Detect which cell encompasses the target text, then output its [x, y] center coordinate. 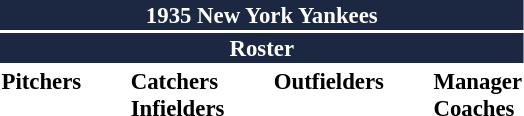
1935 New York Yankees [262, 15]
Roster [262, 48]
